Identify which cell holds the provided text, then report its (x, y) central coordinate. 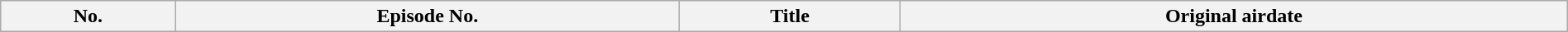
No. (88, 16)
Original airdate (1234, 16)
Episode No. (427, 16)
Title (791, 16)
